Identify which cell holds the provided text, then report its (X, Y) central coordinate. 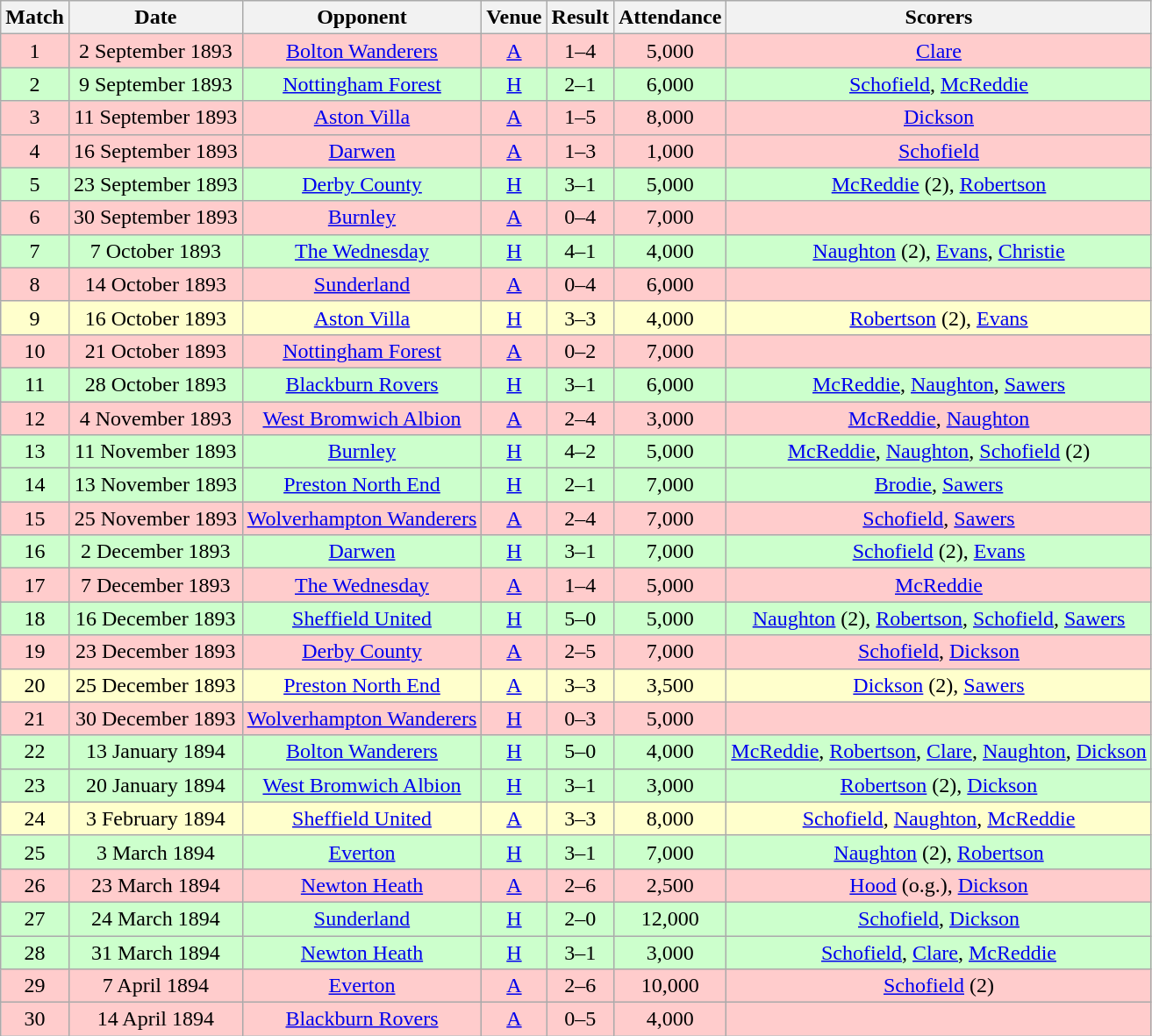
Schofield, McReddie (939, 84)
Opponent (361, 18)
Schofield, Clare, McReddie (939, 952)
14 April 1894 (155, 1019)
7 (35, 251)
30 December 1893 (155, 718)
30 September 1893 (155, 218)
20 (35, 685)
1–5 (580, 118)
2–0 (580, 918)
2 September 1893 (155, 51)
McReddie, Naughton (939, 418)
4–1 (580, 251)
16 (35, 552)
2,500 (669, 885)
7 December 1893 (155, 585)
Brodie, Sawers (939, 485)
14 (35, 485)
19 (35, 652)
3,500 (669, 685)
11 September 1893 (155, 118)
Schofield (939, 151)
25 November 1893 (155, 518)
4–2 (580, 452)
11 (35, 384)
Schofield, Naughton, McReddie (939, 818)
26 (35, 885)
24 (35, 818)
23 March 1894 (155, 885)
Dickson (2), Sawers (939, 685)
0–5 (580, 1019)
5 (35, 184)
0–2 (580, 351)
9 September 1893 (155, 84)
9 (35, 318)
28 (35, 952)
3 March 1894 (155, 852)
1–3 (580, 151)
Robertson (2), Dickson (939, 785)
27 (35, 918)
McReddie, Robertson, Clare, Naughton, Dickson (939, 752)
25 December 1893 (155, 685)
16 December 1893 (155, 618)
13 January 1894 (155, 752)
Schofield (2) (939, 986)
2 (35, 84)
20 January 1894 (155, 785)
Naughton (2), Robertson, Schofield, Sawers (939, 618)
12 (35, 418)
McReddie, Naughton, Sawers (939, 384)
Match (35, 18)
Naughton (2), Robertson (939, 852)
15 (35, 518)
18 (35, 618)
1,000 (669, 151)
0–3 (580, 718)
Hood (o.g.), Dickson (939, 885)
13 November 1893 (155, 485)
6 (35, 218)
21 October 1893 (155, 351)
4 November 1893 (155, 418)
16 September 1893 (155, 151)
28 October 1893 (155, 384)
3 (35, 118)
13 (35, 452)
23 December 1893 (155, 652)
Schofield (2), Evans (939, 552)
Clare (939, 51)
14 October 1893 (155, 284)
11 November 1893 (155, 452)
23 September 1893 (155, 184)
McReddie (2), Robertson (939, 184)
Schofield, Sawers (939, 518)
12,000 (669, 918)
16 October 1893 (155, 318)
31 March 1894 (155, 952)
8 (35, 284)
Attendance (669, 18)
Venue (514, 18)
30 (35, 1019)
25 (35, 852)
10 (35, 351)
29 (35, 986)
Result (580, 18)
Scorers (939, 18)
7 April 1894 (155, 986)
McReddie (939, 585)
21 (35, 718)
Date (155, 18)
23 (35, 785)
Naughton (2), Evans, Christie (939, 251)
24 March 1894 (155, 918)
Robertson (2), Evans (939, 318)
3 February 1894 (155, 818)
1 (35, 51)
7 October 1893 (155, 251)
22 (35, 752)
McReddie, Naughton, Schofield (2) (939, 452)
17 (35, 585)
10,000 (669, 986)
4 (35, 151)
2–5 (580, 652)
2 December 1893 (155, 552)
Dickson (939, 118)
